Return the [X, Y] coordinate for the center point of the cell that contains the specified text.  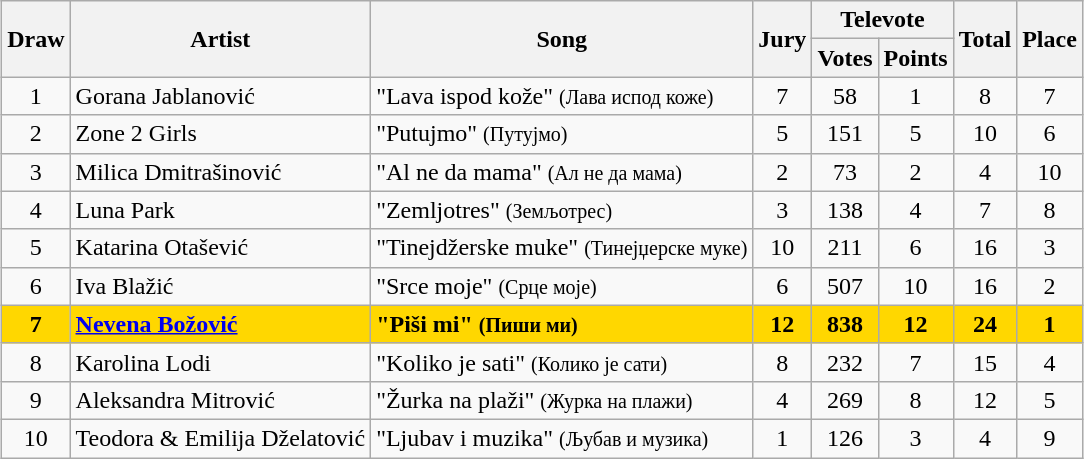
15 [985, 362]
Draw [36, 39]
232 [845, 362]
Jury [782, 39]
"Ljubav i muzika" (Љубав и музика) [562, 438]
Katarina Otašević [220, 248]
24 [985, 324]
Aleksandra Mitrović [220, 400]
507 [845, 286]
151 [845, 134]
Votes [845, 58]
"Al ne da mama" (Ал не да мама) [562, 172]
Place [1050, 39]
269 [845, 400]
Gorana Jablanović [220, 96]
211 [845, 248]
"Srce moje" (Срце моје) [562, 286]
Zone 2 Girls [220, 134]
Artist [220, 39]
Total [985, 39]
126 [845, 438]
Points [916, 58]
"Putujmo" (Путујмо) [562, 134]
58 [845, 96]
"Piši mi" (Пиши ми) [562, 324]
Milica Dmitrašinović [220, 172]
Nevena Božović [220, 324]
Song [562, 39]
Karolina Lodi [220, 362]
"Koliko je sati" (Колико је сати) [562, 362]
Luna Park [220, 210]
Televote [882, 20]
Iva Blažić [220, 286]
838 [845, 324]
"Žurka na plaži" (Журка на плажи) [562, 400]
138 [845, 210]
73 [845, 172]
"Lava ispod kože" (Лава испод коже) [562, 96]
"Zemljotres" (Земљотрес) [562, 210]
"Tinejdžerske muke" (Тинејџерске муке) [562, 248]
Teodora & Emilija Dželatović [220, 438]
